Pinpoint the cell where the given text exists, returning its (x, y) midpoint coordinate. 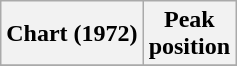
Chart (1972) (72, 34)
Peakposition (189, 34)
